Return the (X, Y) coordinate for the center point of the cell that contains the specified text.  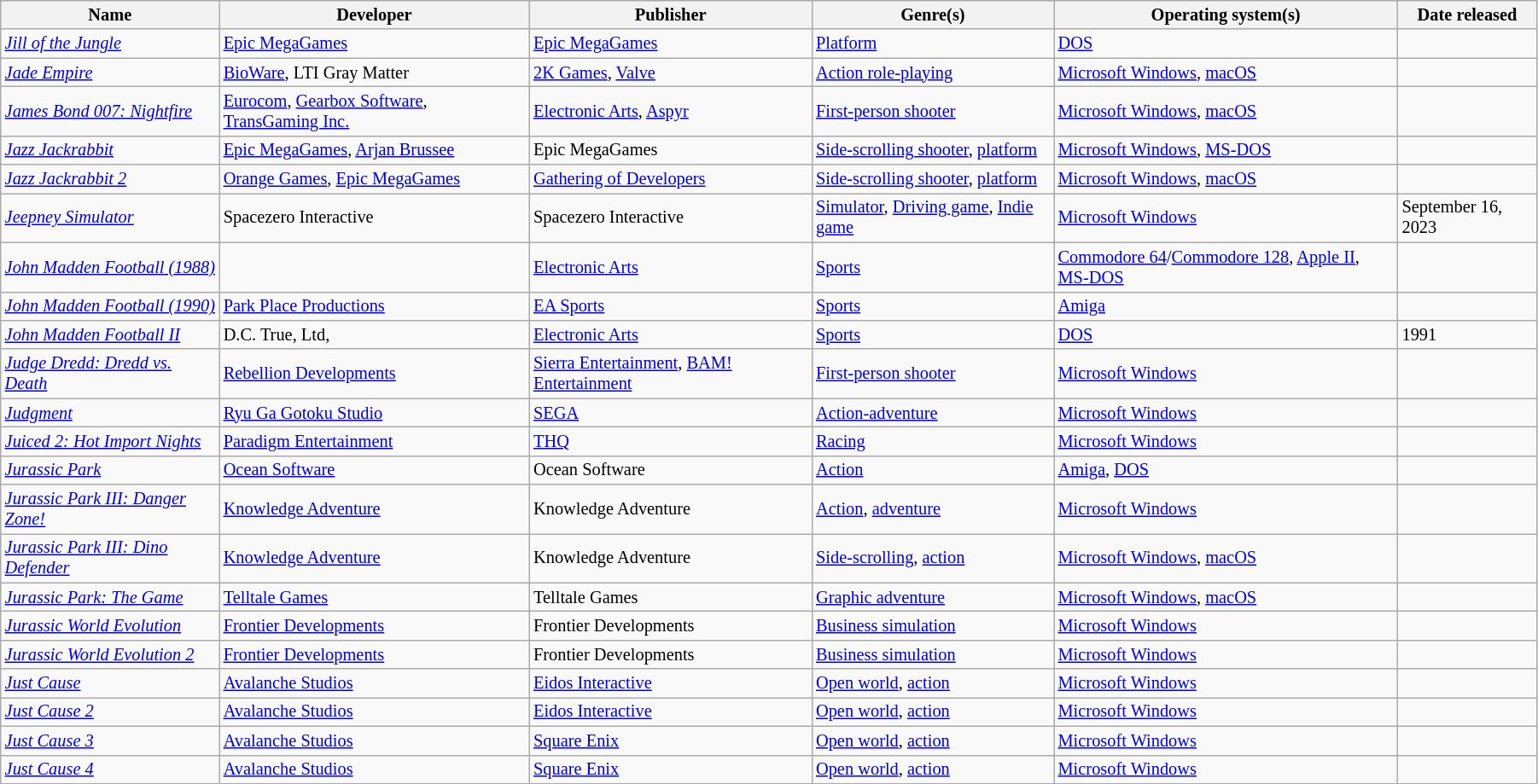
D.C. True, Ltd, (374, 334)
Jade Empire (110, 73)
Action, adventure (933, 509)
Judgment (110, 413)
Just Cause 4 (110, 769)
Action (933, 470)
Racing (933, 441)
Simulator, Driving game, Indie game (933, 218)
Publisher (671, 15)
Jurassic Park III: Danger Zone! (110, 509)
Name (110, 15)
Jurassic World Evolution (110, 625)
Paradigm Entertainment (374, 441)
Rebellion Developments (374, 374)
THQ (671, 441)
Commodore 64/Commodore 128, Apple II, MS-DOS (1226, 267)
Graphic adventure (933, 597)
2K Games, Valve (671, 73)
Developer (374, 15)
Electronic Arts, Aspyr (671, 111)
Just Cause 2 (110, 711)
Genre(s) (933, 15)
Amiga, DOS (1226, 470)
Ryu Ga Gotoku Studio (374, 413)
Juiced 2: Hot Import Nights (110, 441)
Eurocom, Gearbox Software, TransGaming Inc. (374, 111)
Jurassic Park (110, 470)
John Madden Football (1988) (110, 267)
Action role-playing (933, 73)
SEGA (671, 413)
Just Cause 3 (110, 740)
Jurassic World Evolution 2 (110, 654)
Amiga (1226, 306)
Jill of the Jungle (110, 44)
Jurassic Park: The Game (110, 597)
1991 (1468, 334)
Operating system(s) (1226, 15)
Gathering of Developers (671, 179)
Jurassic Park III: Dino Defender (110, 558)
Microsoft Windows, MS-DOS (1226, 150)
Action-adventure (933, 413)
John Madden Football II (110, 334)
Platform (933, 44)
Jazz Jackrabbit 2 (110, 179)
Date released (1468, 15)
EA Sports (671, 306)
Judge Dredd: Dredd vs. Death (110, 374)
Jeepney Simulator (110, 218)
BioWare, LTI Gray Matter (374, 73)
James Bond 007: Nightfire (110, 111)
Park Place Productions (374, 306)
Jazz Jackrabbit (110, 150)
Orange Games, Epic MegaGames (374, 179)
John Madden Football (1990) (110, 306)
Sierra Entertainment, BAM! Entertainment (671, 374)
Just Cause (110, 683)
September 16, 2023 (1468, 218)
Side-scrolling, action (933, 558)
Epic MegaGames, Arjan Brussee (374, 150)
